Determine the [x, y] coordinate at the center of the cell enclosing the given text.  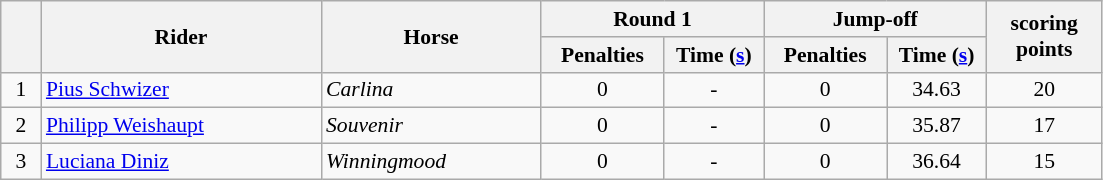
36.64 [936, 162]
Round 1 [652, 19]
Souvenir [431, 126]
15 [1044, 162]
2 [21, 126]
34.63 [936, 90]
Luciana Diniz [181, 162]
Jump-off [876, 19]
17 [1044, 126]
Winningmood [431, 162]
Rider [181, 36]
35.87 [936, 126]
Carlina [431, 90]
Pius Schwizer [181, 90]
3 [21, 162]
20 [1044, 90]
Philipp Weishaupt [181, 126]
scoringpoints [1044, 36]
1 [21, 90]
Horse [431, 36]
